Return the [X, Y] coordinate for the center point of the cell that contains the specified text.  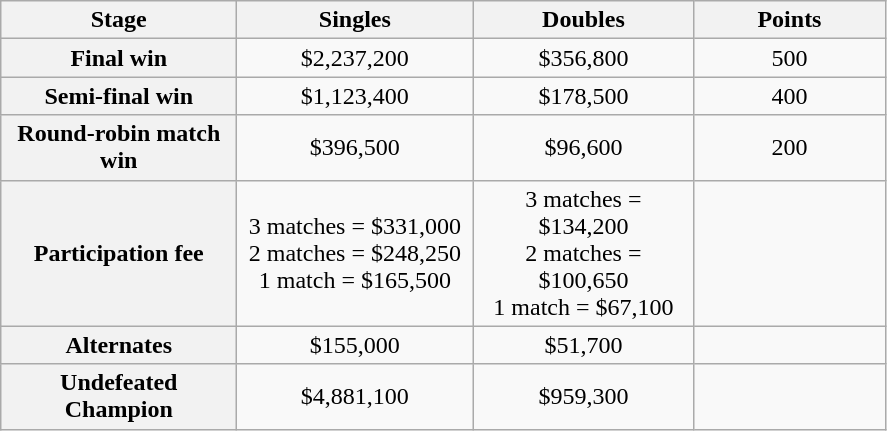
$96,600 [584, 148]
Round-robin match win [119, 148]
500 [790, 58]
$155,000 [355, 345]
$1,123,400 [355, 96]
3 matches = $331,000 2 matches = $248,250 1 match = $165,500 [355, 253]
$2,237,200 [355, 58]
$51,700 [584, 345]
Semi-final win [119, 96]
$959,300 [584, 396]
$356,800 [584, 58]
Participation fee [119, 253]
200 [790, 148]
400 [790, 96]
Singles [355, 20]
Final win [119, 58]
Doubles [584, 20]
$178,500 [584, 96]
Undefeated Champion [119, 396]
Points [790, 20]
3 matches = $134,200 2 matches = $100,650 1 match = $67,100 [584, 253]
$396,500 [355, 148]
$4,881,100 [355, 396]
Stage [119, 20]
Alternates [119, 345]
